Return (X, Y) of the center of cell containing provided text 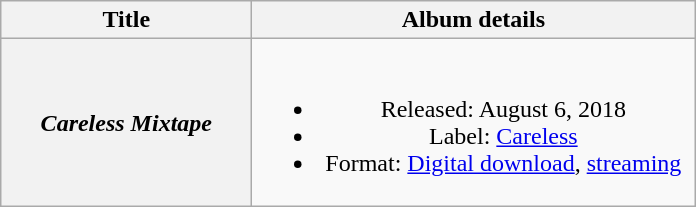
Released: August 6, 2018 Label: CarelessFormat: Digital download, streaming (474, 122)
Album details (474, 20)
Careless Mixtape (126, 122)
Title (126, 20)
